Return the [X, Y] coordinate for the center point of the cell that contains the specified text.  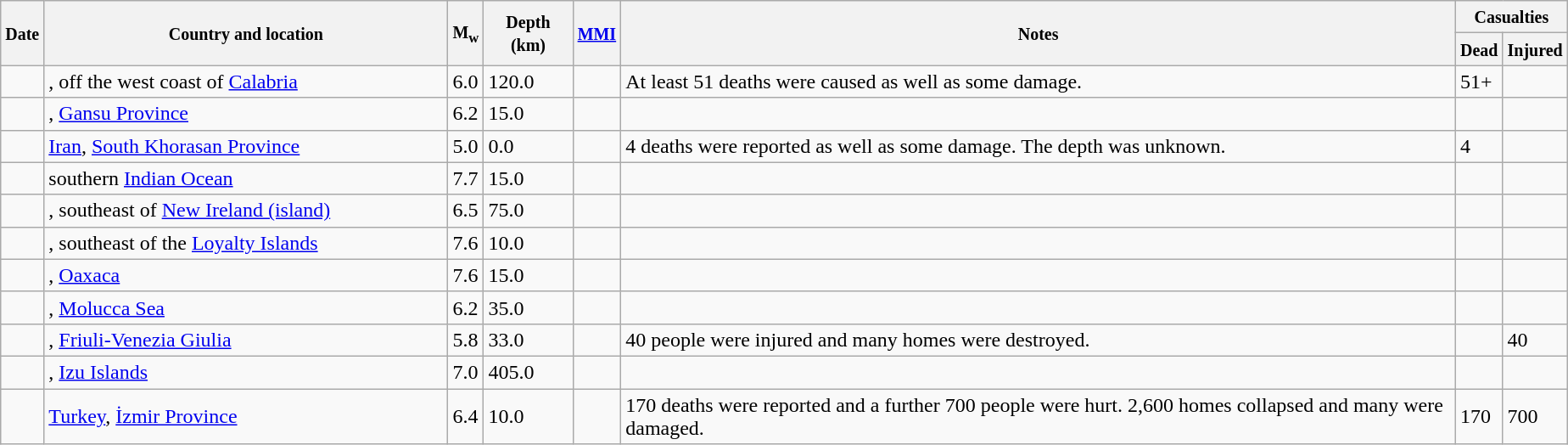
MMI [597, 33]
40 [1535, 340]
Iran, South Khorasan Province [246, 146]
, Friuli-Venezia Giulia [246, 340]
51+ [1479, 82]
75.0 [528, 211]
170 [1479, 416]
Turkey, İzmir Province [246, 416]
, Gansu Province [246, 114]
4 [1479, 146]
, Molucca Sea [246, 307]
33.0 [528, 340]
, Izu Islands [246, 372]
Dead [1479, 49]
Mw [466, 33]
7.0 [466, 372]
, southeast of New Ireland (island) [246, 211]
At least 51 deaths were caused as well as some damage. [1039, 82]
5.0 [466, 146]
6.4 [466, 416]
6.5 [466, 211]
5.8 [466, 340]
35.0 [528, 307]
, Oaxaca [246, 275]
120.0 [528, 82]
, off the west coast of Calabria [246, 82]
7.7 [466, 178]
40 people were injured and many homes were destroyed. [1039, 340]
4 deaths were reported as well as some damage. The depth was unknown. [1039, 146]
Country and location [246, 33]
170 deaths were reported and a further 700 people were hurt. 2,600 homes collapsed and many were damaged. [1039, 416]
6.0 [466, 82]
Casualties [1511, 17]
0.0 [528, 146]
Notes [1039, 33]
Injured [1535, 49]
southern Indian Ocean [246, 178]
, southeast of the Loyalty Islands [246, 243]
Date [22, 33]
Depth (km) [528, 33]
405.0 [528, 372]
700 [1535, 416]
